Identify which cell holds the provided text, then report its [x, y] central coordinate. 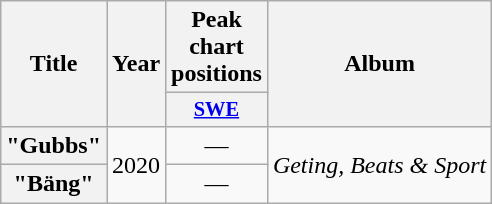
Peak chart positions [217, 47]
"Gubbs" [54, 145]
"Bäng" [54, 184]
Year [136, 64]
Geting, Beats & Sport [379, 164]
2020 [136, 164]
SWE [217, 110]
Title [54, 64]
Album [379, 64]
